Determine the [x, y] coordinate at the center of the cell enclosing the given text.  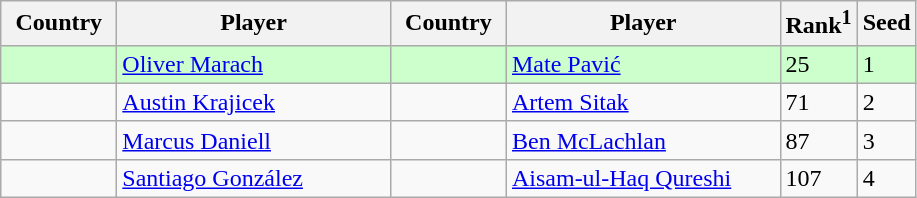
Austin Krajicek [254, 102]
Marcus Daniell [254, 140]
2 [886, 102]
Ben McLachlan [643, 140]
Artem Sitak [643, 102]
71 [818, 102]
Rank1 [818, 24]
1 [886, 64]
107 [818, 178]
Oliver Marach [254, 64]
Mate Pavić [643, 64]
87 [818, 140]
4 [886, 178]
3 [886, 140]
Seed [886, 24]
25 [818, 64]
Aisam-ul-Haq Qureshi [643, 178]
Santiago González [254, 178]
